Determine the (X, Y) coordinate at the center of the cell enclosing the given text.  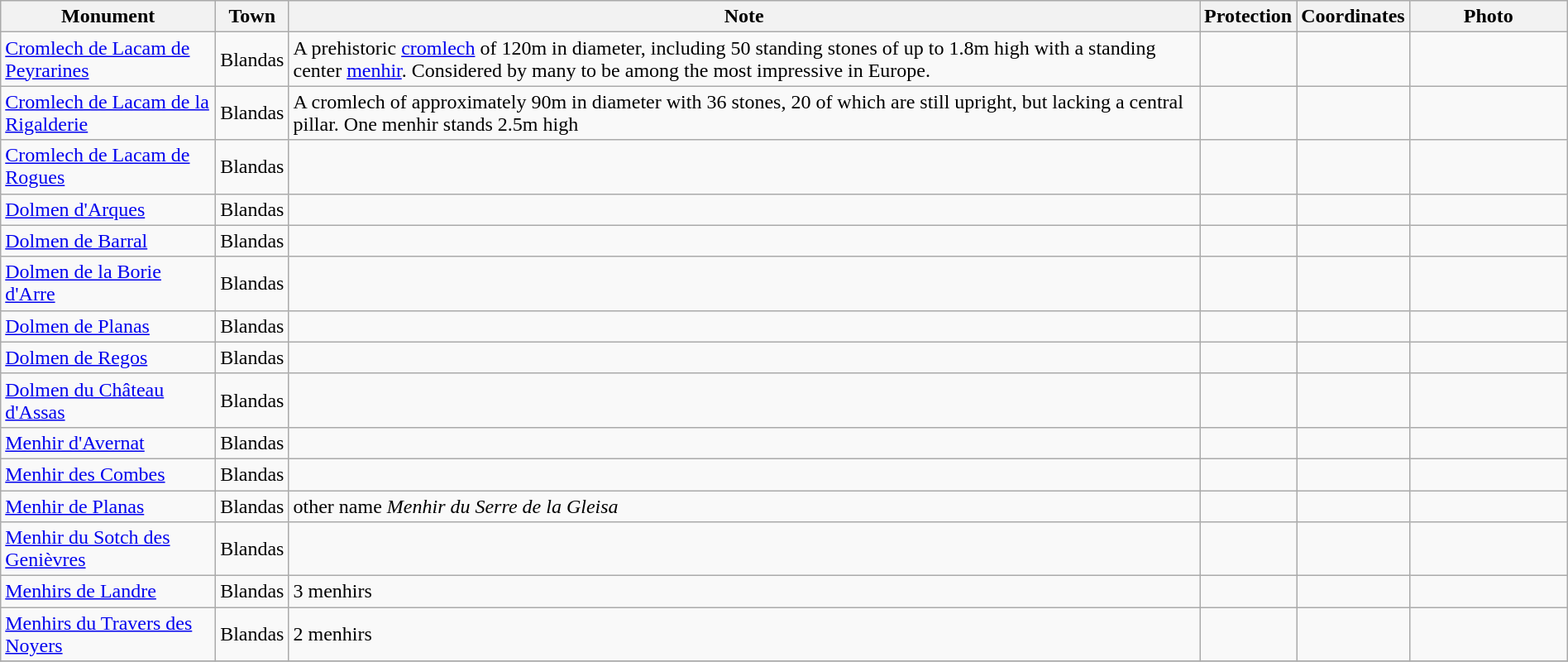
Dolmen d'Arques (108, 209)
Note (744, 17)
Menhir du Sotch des Genièvres (108, 549)
Town (252, 17)
2 menhirs (744, 634)
Menhirs de Landre (108, 592)
Protection (1247, 17)
Cromlech de Lacam de la Rigalderie (108, 113)
A cromlech of approximately 90m in diameter with 36 stones, 20 of which are still upright, but lacking a central pillar. One menhir stands 2.5m high (744, 113)
Cromlech de Lacam de Peyrarines (108, 60)
Cromlech de Lacam de Rogues (108, 167)
Dolmen de Planas (108, 326)
Dolmen de la Borie d'Arre (108, 283)
Photo (1489, 17)
Menhirs du Travers des Noyers (108, 634)
Menhir des Combes (108, 474)
other name Menhir du Serre de la Gleisa (744, 506)
Coordinates (1353, 17)
Dolmen de Regos (108, 357)
Dolmen du Château d'Assas (108, 401)
Menhir d'Avernat (108, 443)
3 menhirs (744, 592)
Monument (108, 17)
Dolmen de Barral (108, 241)
Menhir de Planas (108, 506)
